Output the (x, y) coordinate of the center of the cell containing the given text.  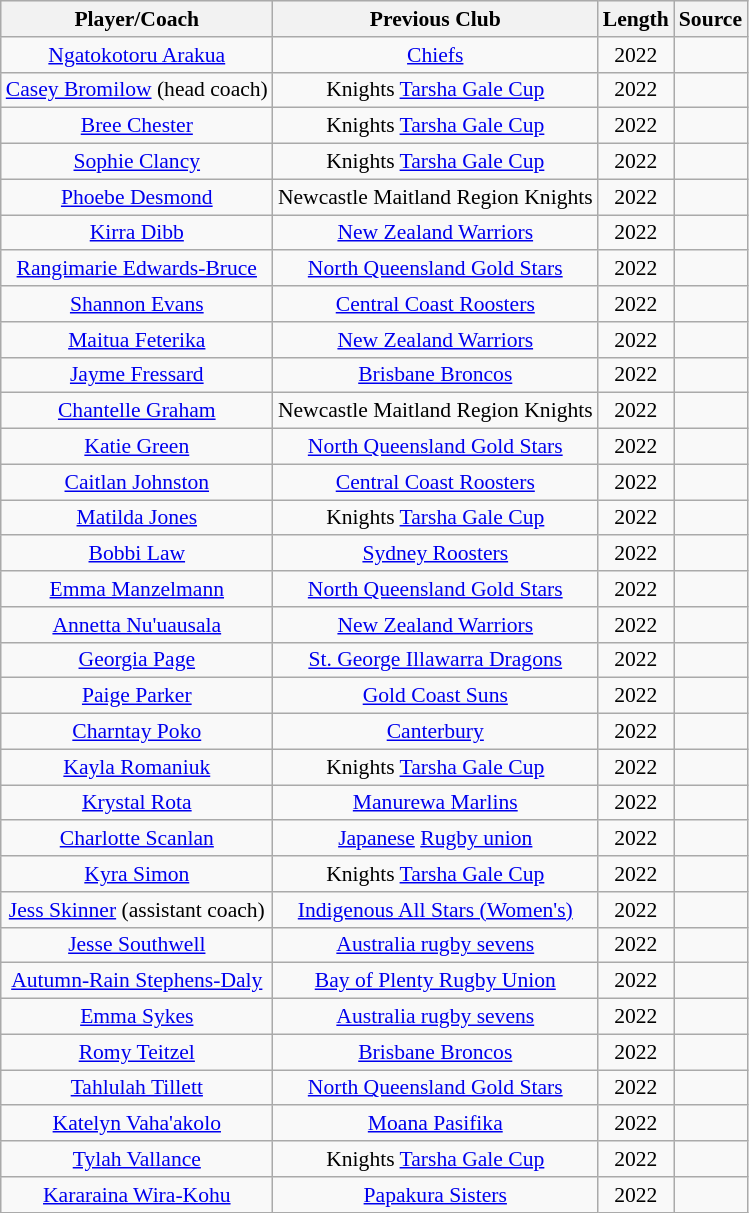
Ngatokotoru Arakua (137, 55)
Phoebe Desmond (137, 197)
Japanese Rugby union (436, 839)
Rangimarie Edwards-Bruce (137, 269)
Sydney Roosters (436, 554)
Bobbi Law (137, 554)
Player/Coach (137, 19)
Maitua Feterika (137, 340)
Kararaina Wira-Kohu (137, 1195)
Katie Green (137, 447)
Casey Bromilow (head coach) (137, 90)
Annetta Nu'uausala (137, 625)
Emma Manzelmann (137, 589)
Katelyn Vaha'akolo (137, 1124)
Kyra Simon (137, 874)
Moana Pasifika (436, 1124)
Bay of Plenty Rugby Union (436, 981)
Georgia Page (137, 660)
Kirra Dibb (137, 233)
Bree Chester (137, 126)
Canterbury (436, 732)
Tahlulah Tillett (137, 1088)
Length (636, 19)
Jesse Southwell (137, 945)
Romy Teitzel (137, 1052)
Manurewa Marlins (436, 803)
Emma Sykes (137, 1017)
Gold Coast Suns (436, 696)
Autumn-Rain Stephens-Daly (137, 981)
Caitlan Johnston (137, 482)
Indigenous All Stars (Women's) (436, 910)
Papakura Sisters (436, 1195)
Matilda Jones (137, 518)
St. George Illawarra Dragons (436, 660)
Shannon Evans (137, 304)
Jayme Fressard (137, 375)
Charntay Poko (137, 732)
Kayla Romaniuk (137, 767)
Charlotte Scanlan (137, 839)
Sophie Clancy (137, 162)
Source (710, 19)
Jess Skinner (assistant coach) (137, 910)
Chiefs (436, 55)
Tylah Vallance (137, 1159)
Krystal Rota (137, 803)
Previous Club (436, 19)
Paige Parker (137, 696)
Chantelle Graham (137, 411)
